Extract the [X, Y] coordinate from the center of the cell holding the provided text.  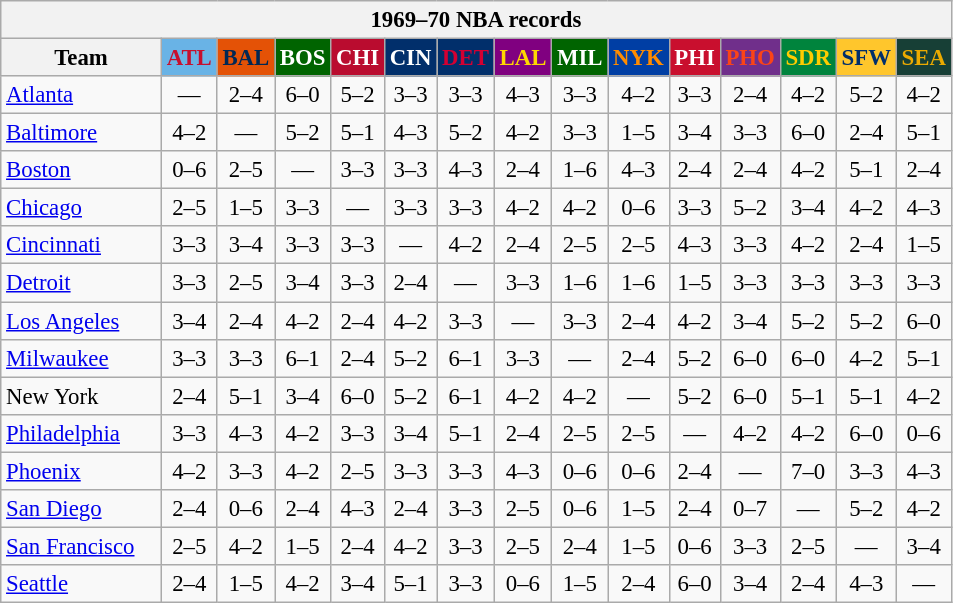
0–7 [750, 509]
BOS [303, 58]
Chicago [82, 208]
ATL [189, 58]
San Diego [82, 509]
Los Angeles [82, 321]
Cincinnati [82, 245]
MIL [580, 58]
Philadelphia [82, 433]
7–0 [808, 471]
New York [82, 396]
BAL [246, 58]
1969–70 NBA records [476, 20]
SEA [924, 58]
CIN [410, 58]
LAL [522, 58]
NYK [638, 58]
Atlanta [82, 95]
CHI [358, 58]
DET [466, 58]
PHO [750, 58]
PHI [694, 58]
Boston [82, 170]
Team [82, 58]
Detroit [82, 283]
San Francisco [82, 546]
Baltimore [82, 133]
Milwaukee [82, 358]
Phoenix [82, 471]
SFW [866, 58]
SDR [808, 58]
Seattle [82, 584]
